Return the [X, Y] coordinate for the center point of the cell that contains the specified text.  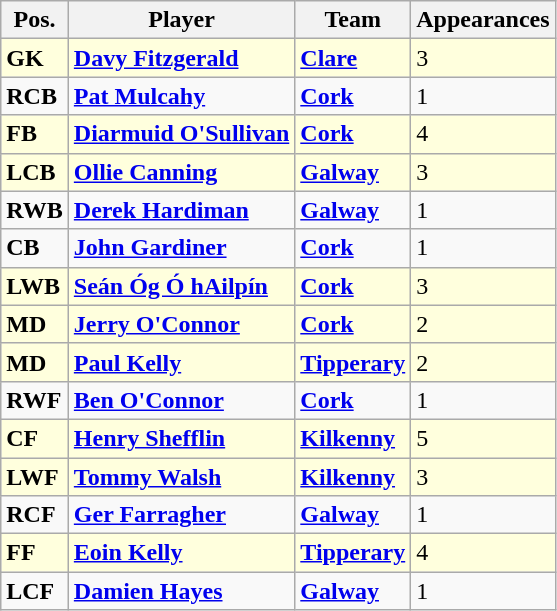
Ben O'Connor [181, 400]
Paul Kelly [181, 362]
LWF [35, 477]
RCF [35, 515]
FB [35, 134]
Clare [353, 58]
Henry Shefflin [181, 438]
Team [353, 20]
LWB [35, 286]
LCF [35, 591]
Derek Hardiman [181, 210]
CF [35, 438]
RCB [35, 96]
Player [181, 20]
Damien Hayes [181, 591]
GK [35, 58]
5 [483, 438]
RWF [35, 400]
Diarmuid O'Sullivan [181, 134]
FF [35, 553]
Pat Mulcahy [181, 96]
CB [35, 248]
John Gardiner [181, 248]
Eoin Kelly [181, 553]
RWB [35, 210]
Pos. [35, 20]
Appearances [483, 20]
LCB [35, 172]
Ollie Canning [181, 172]
Tommy Walsh [181, 477]
Seán Óg Ó hAilpín [181, 286]
Davy Fitzgerald [181, 58]
Jerry O'Connor [181, 324]
Ger Farragher [181, 515]
